Locate the cell with the specified text and output its (x, y) center coordinate. 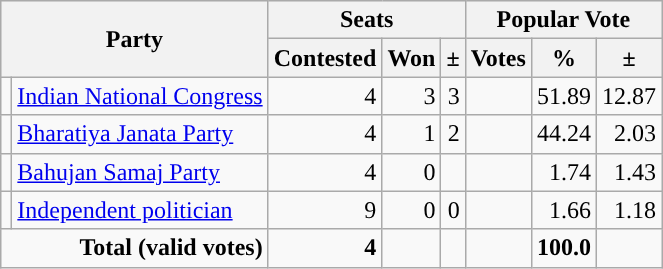
Votes (498, 58)
Bharatiya Janata Party (140, 134)
44.24 (564, 134)
Won (412, 58)
2.03 (628, 134)
1.43 (628, 172)
1.18 (628, 210)
1.66 (564, 210)
Independent politician (140, 210)
12.87 (628, 96)
Total (valid votes) (134, 248)
Popular Vote (563, 20)
1 (412, 134)
1.74 (564, 172)
Bahujan Samaj Party (140, 172)
9 (325, 210)
Contested (325, 58)
Seats (366, 20)
100.0 (564, 248)
Indian National Congress (140, 96)
Party (134, 39)
51.89 (564, 96)
% (564, 58)
2 (453, 134)
